Pinpoint the cell where the given text exists, returning its [X, Y] midpoint coordinate. 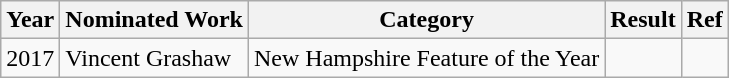
Year [30, 20]
New Hampshire Feature of the Year [426, 58]
Vincent Grashaw [154, 58]
Nominated Work [154, 20]
Result [643, 20]
Category [426, 20]
2017 [30, 58]
Ref [704, 20]
